From the cell containing the given text, extract its center point as [x, y] coordinate. 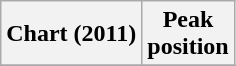
Chart (2011) [72, 34]
Peakposition [188, 34]
